Extract the (X, Y) coordinate from the center of the cell holding the provided text.  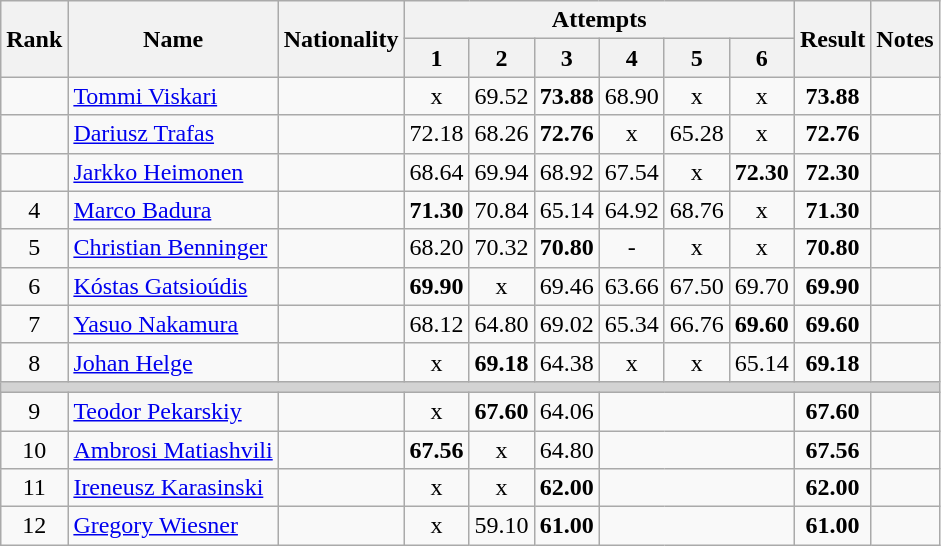
69.52 (502, 96)
Kóstas Gatsioúdis (173, 286)
Johan Helge (173, 362)
68.64 (436, 172)
Nationality (341, 39)
2 (502, 58)
Dariusz Trafas (173, 134)
Name (173, 39)
Yasuo Nakamura (173, 324)
Ireneusz Karasinski (173, 488)
68.12 (436, 324)
63.66 (632, 286)
Rank (34, 39)
64.06 (566, 411)
11 (34, 488)
65.34 (632, 324)
- (632, 248)
8 (34, 362)
67.54 (632, 172)
1 (436, 58)
9 (34, 411)
69.94 (502, 172)
68.26 (502, 134)
69.46 (566, 286)
Ambrosi Matiashvili (173, 449)
64.92 (632, 210)
70.32 (502, 248)
Jarkko Heimonen (173, 172)
67.50 (696, 286)
64.38 (566, 362)
Teodor Pekarskiy (173, 411)
59.10 (502, 526)
3 (566, 58)
68.76 (696, 210)
Tommi Viskari (173, 96)
68.20 (436, 248)
10 (34, 449)
Christian Benninger (173, 248)
Marco Badura (173, 210)
69.70 (762, 286)
Result (832, 39)
Notes (905, 39)
12 (34, 526)
72.18 (436, 134)
69.02 (566, 324)
70.84 (502, 210)
Attempts (599, 20)
Gregory Wiesner (173, 526)
7 (34, 324)
65.28 (696, 134)
66.76 (696, 324)
68.90 (632, 96)
68.92 (566, 172)
